Locate the cell with the specified text and output its [x, y] center coordinate. 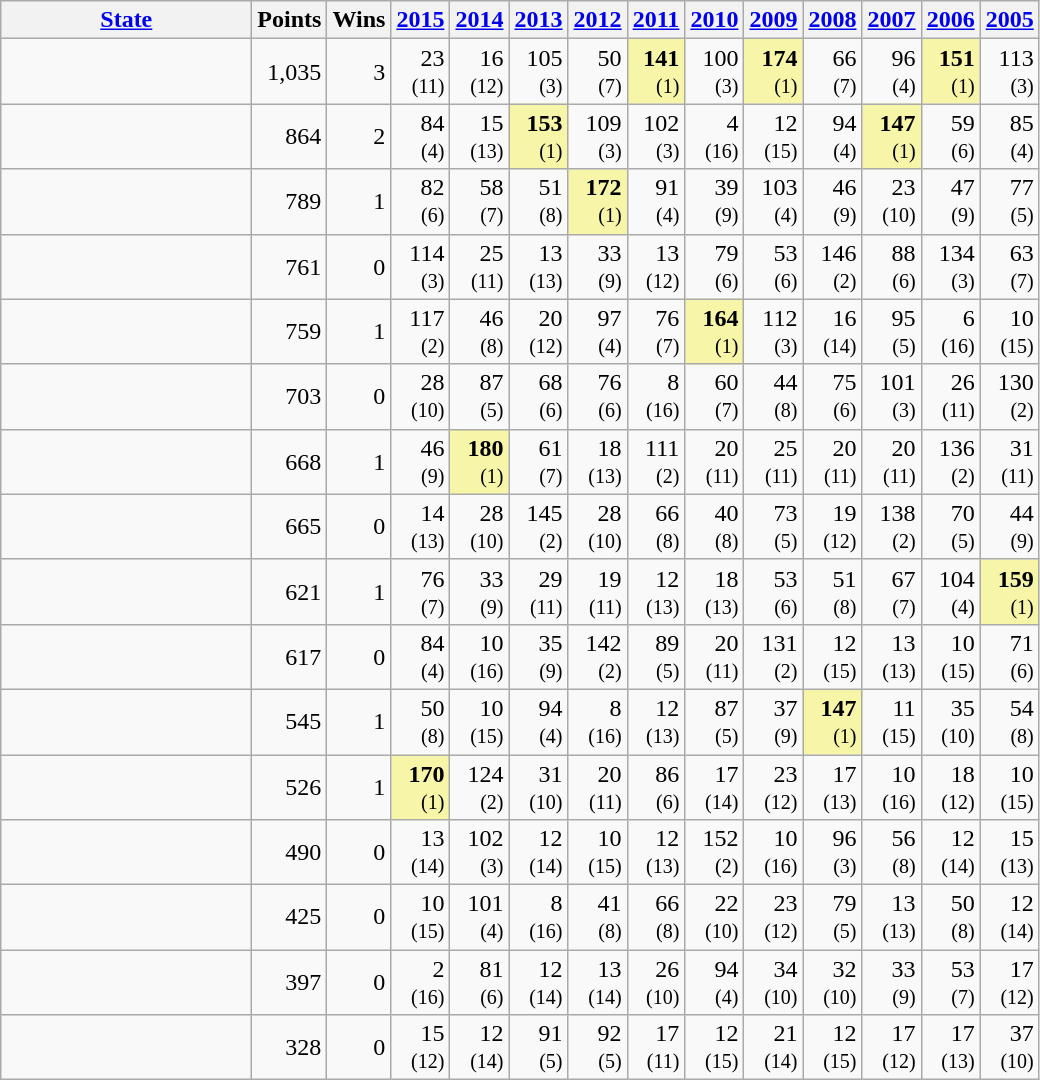
29(11) [538, 592]
397 [290, 982]
152(2) [714, 852]
56(8) [892, 852]
703 [290, 396]
864 [290, 136]
60(7) [714, 396]
668 [290, 462]
44(8) [774, 396]
17(11) [656, 1048]
31(11) [1010, 462]
328 [290, 1048]
2006 [950, 20]
138(2) [892, 526]
159(1) [1010, 592]
67(7) [892, 592]
526 [290, 786]
142(2) [598, 656]
85(4) [1010, 136]
96(3) [832, 852]
58(7) [480, 202]
68(6) [538, 396]
112(3) [774, 332]
32(10) [832, 982]
34(10) [774, 982]
61(7) [538, 462]
50(7) [598, 72]
665 [290, 526]
16(12) [480, 72]
621 [290, 592]
180(1) [480, 462]
81(6) [480, 982]
101(3) [892, 396]
77(5) [1010, 202]
37(9) [774, 722]
18(12) [950, 786]
146(2) [832, 266]
22(10) [714, 918]
41(8) [598, 918]
70(5) [950, 526]
79(5) [832, 918]
88(6) [892, 266]
46(8) [480, 332]
761 [290, 266]
86(6) [656, 786]
31(10) [538, 786]
2012 [598, 20]
2010 [714, 20]
117(2) [420, 332]
37(10) [1010, 1048]
20(12) [538, 332]
2 [359, 136]
103(4) [774, 202]
136(2) [950, 462]
425 [290, 918]
2013 [538, 20]
124(2) [480, 786]
2014 [480, 20]
2(16) [420, 982]
789 [290, 202]
3 [359, 72]
21(14) [774, 1048]
105(3) [538, 72]
151(1) [950, 72]
15(12) [420, 1048]
130(2) [1010, 396]
164(1) [714, 332]
97(4) [598, 332]
96(4) [892, 72]
75(6) [832, 396]
26(10) [656, 982]
134(3) [950, 266]
16(14) [832, 332]
109(3) [598, 136]
490 [290, 852]
114(3) [420, 266]
131(2) [774, 656]
39(9) [714, 202]
40(8) [714, 526]
104(4) [950, 592]
174(1) [774, 72]
91(4) [656, 202]
2015 [420, 20]
545 [290, 722]
59(6) [950, 136]
76(6) [598, 396]
759 [290, 332]
66(7) [832, 72]
2008 [832, 20]
13(12) [656, 266]
617 [290, 656]
26(11) [950, 396]
17(14) [714, 786]
170(1) [420, 786]
47(9) [950, 202]
63(7) [1010, 266]
Wins [359, 20]
6(16) [950, 332]
82(6) [420, 202]
2007 [892, 20]
54(8) [1010, 722]
11(15) [892, 722]
71(6) [1010, 656]
23(10) [892, 202]
2005 [1010, 20]
19(12) [832, 526]
141(1) [656, 72]
92(5) [598, 1048]
89(5) [656, 656]
35(9) [538, 656]
2009 [774, 20]
153(1) [538, 136]
2011 [656, 20]
73(5) [774, 526]
35(10) [950, 722]
172(1) [598, 202]
79(6) [714, 266]
1,035 [290, 72]
53(7) [950, 982]
23(11) [420, 72]
113(3) [1010, 72]
111(2) [656, 462]
91(5) [538, 1048]
Points [290, 20]
14(13) [420, 526]
44(9) [1010, 526]
4(16) [714, 136]
State [126, 20]
19(11) [598, 592]
100(3) [714, 72]
145(2) [538, 526]
101(4) [480, 918]
95(5) [892, 332]
